Detect which cell encompasses the target text, then output its [X, Y] center coordinate. 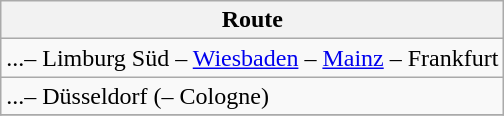
...– Limburg Süd – Wiesbaden – Mainz – Frankfurt [252, 58]
Route [252, 20]
...– Düsseldorf (– Cologne) [252, 96]
